Identify which cell holds the provided text, then report its (x, y) central coordinate. 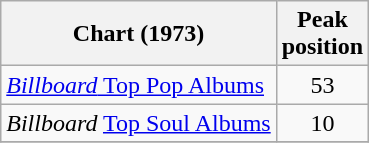
Billboard Top Soul Albums (138, 123)
53 (322, 85)
Chart (1973) (138, 34)
Billboard Top Pop Albums (138, 85)
Peakposition (322, 34)
10 (322, 123)
